Determine the [x, y] coordinate at the center of the cell enclosing the given text.  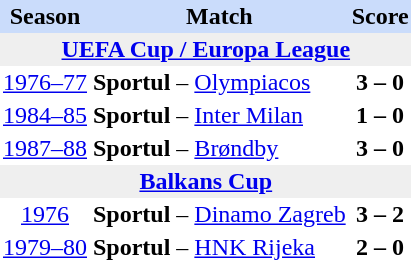
Sportul – Dinamo Zagreb [220, 214]
Sportul – Olympiacos [220, 82]
1987–88 [45, 148]
Match [220, 16]
1976–77 [45, 82]
1976 [45, 214]
Sportul – Brøndby [220, 148]
Sportul – Inter Milan [220, 116]
1984–85 [45, 116]
Season [45, 16]
